Return (X, Y) of the center of cell containing provided text 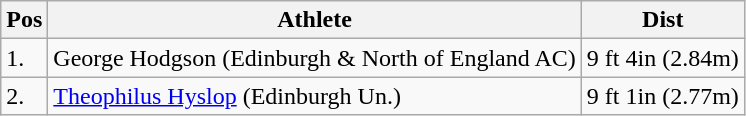
9 ft 4in (2.84m) (662, 58)
9 ft 1in (2.77m) (662, 96)
Theophilus Hyslop (Edinburgh Un.) (314, 96)
Dist (662, 20)
Athlete (314, 20)
2. (24, 96)
Pos (24, 20)
George Hodgson (Edinburgh & North of England AC) (314, 58)
1. (24, 58)
